Return the [X, Y] coordinate for the center point of the cell that contains the specified text.  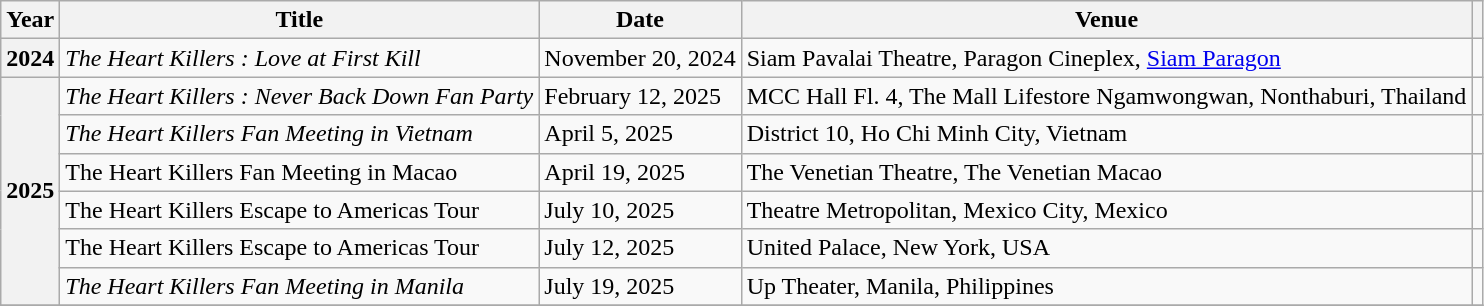
November 20, 2024 [640, 58]
July 19, 2025 [640, 286]
United Palace, New York, USA [1106, 248]
Year [30, 20]
The Venetian Theatre, The Venetian Macao [1106, 172]
April 19, 2025 [640, 172]
The Heart Killers : Love at First Kill [300, 58]
The Heart Killers Fan Meeting in Vietnam [300, 134]
MCC Hall Fl. 4, The Mall Lifestore Ngamwongwan, Nonthaburi, Thailand [1106, 96]
February 12, 2025 [640, 96]
2024 [30, 58]
Theatre Metropolitan, Mexico City, Mexico [1106, 210]
District 10, Ho Chi Minh City, Vietnam [1106, 134]
April 5, 2025 [640, 134]
Venue [1106, 20]
The Heart Killers Fan Meeting in Macao [300, 172]
Up Theater, Manila, Philippines [1106, 286]
Title [300, 20]
July 12, 2025 [640, 248]
Siam Pavalai Theatre, Paragon Cineplex, Siam Paragon [1106, 58]
2025 [30, 191]
July 10, 2025 [640, 210]
The Heart Killers Fan Meeting in Manila [300, 286]
The Heart Killers : Never Back Down Fan Party [300, 96]
Date [640, 20]
